Return [x, y] of the center of cell containing provided text 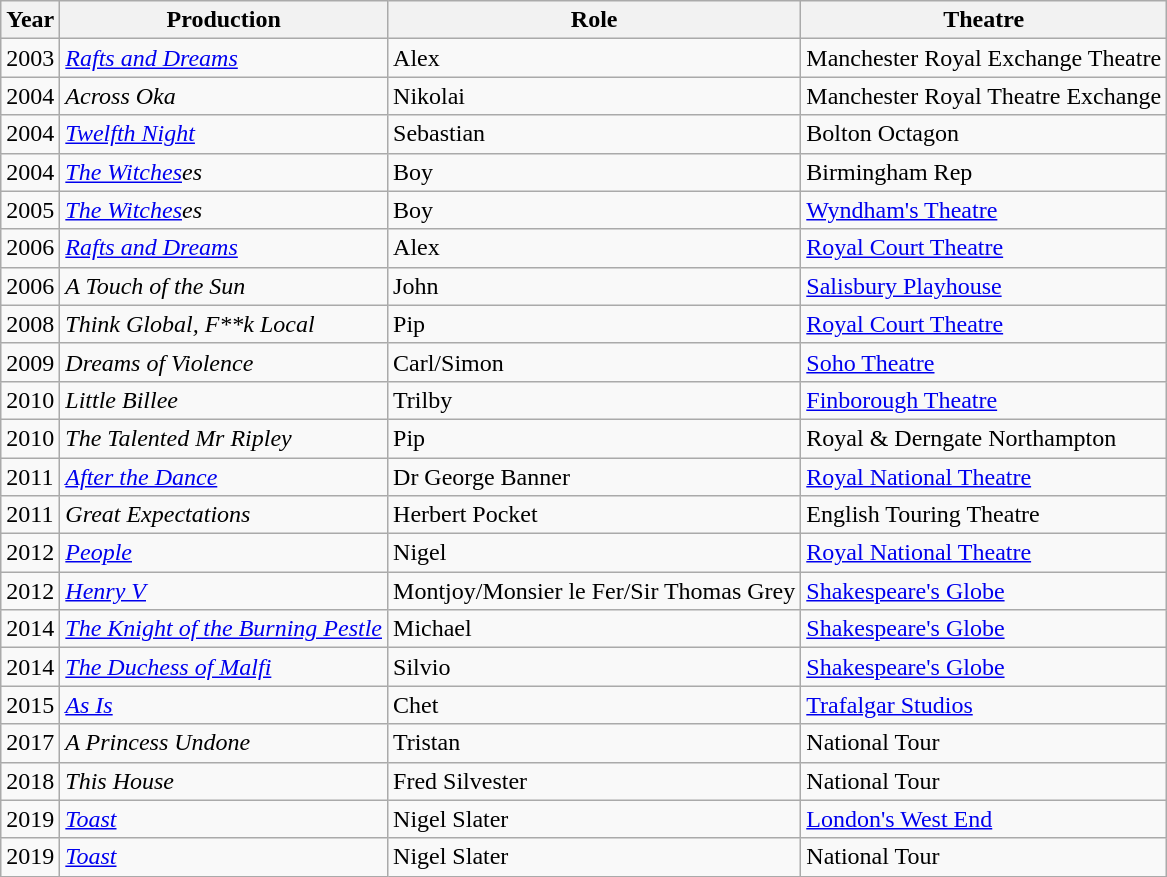
Great Expectations [224, 515]
Role [594, 20]
Henry V [224, 591]
Trilby [594, 400]
Twelfth Night [224, 134]
Dreams of Violence [224, 362]
Chet [594, 705]
Fred Silvester [594, 781]
Nikolai [594, 96]
Nigel [594, 553]
2018 [30, 781]
Silvio [594, 667]
Trafalgar Studios [984, 705]
2005 [30, 210]
As Is [224, 705]
The Knight of the Burning Pestle [224, 629]
Sebastian [594, 134]
Wyndham's Theatre [984, 210]
Bolton Octagon [984, 134]
Salisbury Playhouse [984, 286]
Production [224, 20]
Birmingham Rep [984, 172]
London's West End [984, 819]
Finborough Theatre [984, 400]
Dr George Banner [594, 477]
People [224, 553]
A Princess Undone [224, 743]
After the Dance [224, 477]
Year [30, 20]
2008 [30, 324]
John [594, 286]
Little Billee [224, 400]
Across Oka [224, 96]
2015 [30, 705]
Montjoy/Monsier le Fer/Sir Thomas Grey [594, 591]
Michael [594, 629]
Carl/Simon [594, 362]
Herbert Pocket [594, 515]
This House [224, 781]
English Touring Theatre [984, 515]
Think Global, F**k Local [224, 324]
2003 [30, 58]
The Talented Mr Ripley [224, 438]
2017 [30, 743]
Theatre [984, 20]
Manchester Royal Theatre Exchange [984, 96]
A Touch of the Sun [224, 286]
Soho Theatre [984, 362]
Tristan [594, 743]
Manchester Royal Exchange Theatre [984, 58]
Royal & Derngate Northampton [984, 438]
2009 [30, 362]
The Duchess of Malfi [224, 667]
